Find where the given text appears and provide that cell's center as [x, y] coordinate. 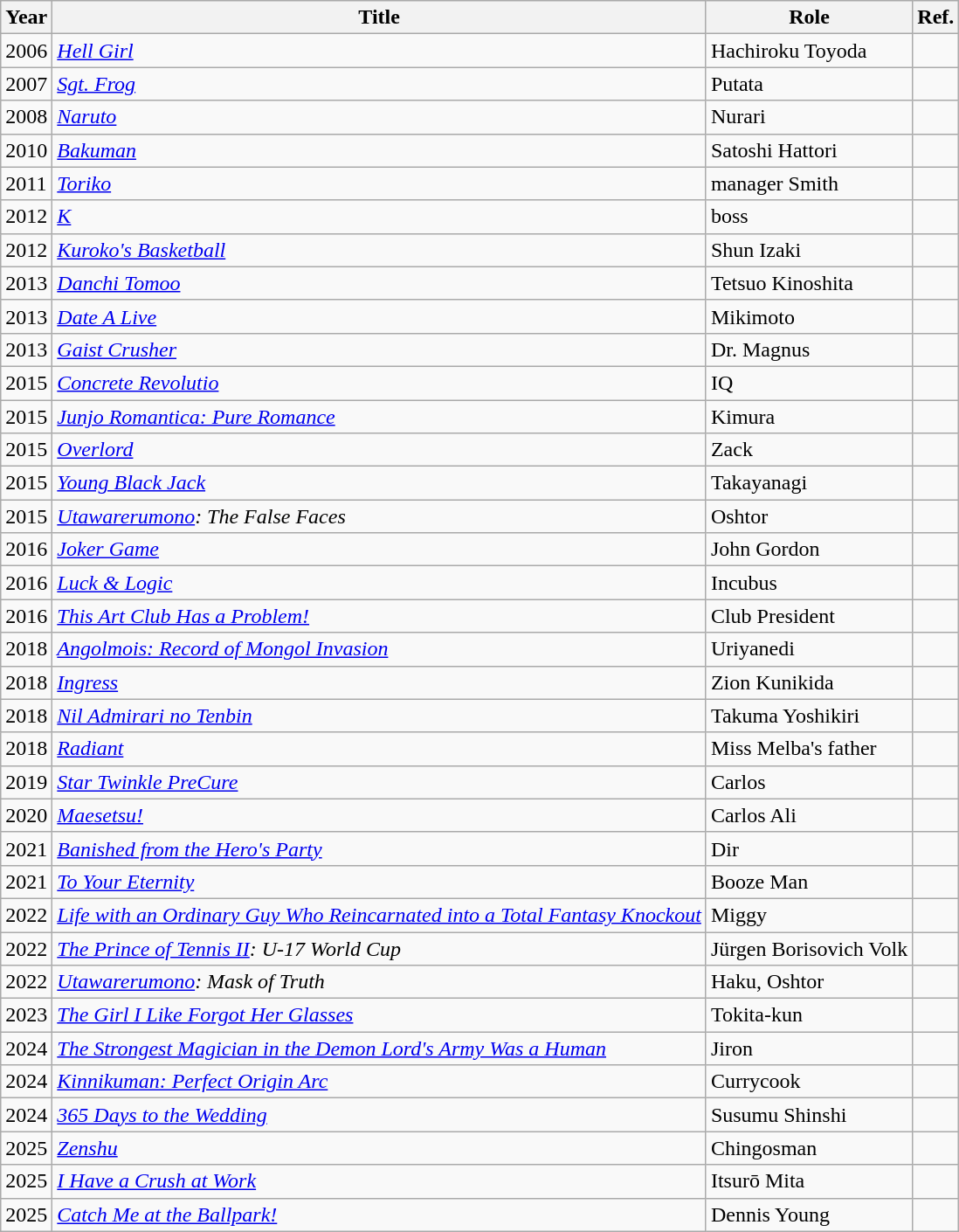
John Gordon [809, 550]
IQ [809, 383]
Takayanagi [809, 483]
Kuroko's Basketball [379, 250]
2006 [26, 51]
Currycook [809, 1082]
2023 [26, 1015]
This Art Club Has a Problem! [379, 616]
K [379, 217]
Takuma Yoshikiri [809, 716]
Booze Man [809, 882]
Club President [809, 616]
Concrete Revolutio [379, 383]
Bakuman [379, 150]
Zenshu [379, 1148]
Zack [809, 450]
Maesetsu! [379, 815]
Susumu Shinshi [809, 1115]
Shun Izaki [809, 250]
Hell Girl [379, 51]
Junjo Romantica: Pure Romance [379, 417]
manager Smith [809, 183]
Tetsuo Kinoshita [809, 283]
Role [809, 17]
2011 [26, 183]
365 Days to the Wedding [379, 1115]
Young Black Jack [379, 483]
Hachiroku Toyoda [809, 51]
Oshtor [809, 516]
Toriko [379, 183]
The Prince of Tennis II: U-17 World Cup [379, 948]
Title [379, 17]
boss [809, 217]
The Strongest Magician in the Demon Lord's Army Was a Human [379, 1049]
Ingress [379, 682]
Incubus [809, 583]
Miss Melba's father [809, 749]
Zion Kunikida [809, 682]
The Girl I Like Forgot Her Glasses [379, 1015]
Overlord [379, 450]
Dr. Magnus [809, 350]
Carlos Ali [809, 815]
To Your Eternity [379, 882]
Kimura [809, 417]
2007 [26, 84]
2019 [26, 782]
Radiant [379, 749]
Uriyanedi [809, 649]
Utawarerumono: Mask of Truth [379, 982]
Satoshi Hattori [809, 150]
Year [26, 17]
Utawarerumono: The False Faces [379, 516]
2010 [26, 150]
Itsurō Mita [809, 1181]
Life with an Ordinary Guy Who Reincarnated into a Total Fantasy Knockout [379, 915]
Sgt. Frog [379, 84]
2020 [26, 815]
2008 [26, 117]
Jürgen Borisovich Volk [809, 948]
Date A Live [379, 316]
Chingosman [809, 1148]
Jiron [809, 1049]
Tokita-kun [809, 1015]
Joker Game [379, 550]
Haku, Oshtor [809, 982]
I Have a Crush at Work [379, 1181]
Carlos [809, 782]
Star Twinkle PreCure [379, 782]
Ref. [936, 17]
Angolmois: Record of Mongol Invasion [379, 649]
Dennis Young [809, 1215]
Miggy [809, 915]
Nil Admirari no Tenbin [379, 716]
Luck & Logic [379, 583]
Banished from the Hero's Party [379, 848]
Putata [809, 84]
Nurari [809, 117]
Dir [809, 848]
Mikimoto [809, 316]
Kinnikuman: Perfect Origin Arc [379, 1082]
Gaist Crusher [379, 350]
Naruto [379, 117]
Danchi Tomoo [379, 283]
Catch Me at the Ballpark! [379, 1215]
